Provide the (x, y) coordinate of the cell's center where the given text is located.  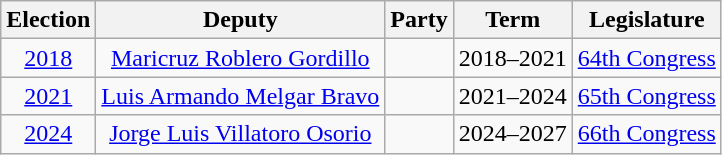
2021 (48, 96)
2018 (48, 58)
2024 (48, 134)
66th Congress (646, 134)
Deputy (240, 20)
64th Congress (646, 58)
2024–2027 (512, 134)
Election (48, 20)
Legislature (646, 20)
2021–2024 (512, 96)
Party (419, 20)
Term (512, 20)
Maricruz Roblero Gordillo (240, 58)
Luis Armando Melgar Bravo (240, 96)
65th Congress (646, 96)
Jorge Luis Villatoro Osorio (240, 134)
2018–2021 (512, 58)
